Scan for the cell matching the given text and deliver its (x, y) coordinate at center. 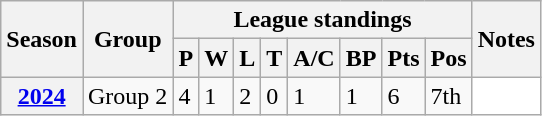
A/C (314, 58)
2 (248, 96)
T (274, 58)
L (248, 58)
Season (42, 39)
P (186, 58)
BP (361, 58)
6 (404, 96)
Pts (404, 58)
0 (274, 96)
7th (448, 96)
4 (186, 96)
Pos (448, 58)
W (216, 58)
Notes (506, 39)
Group (127, 39)
Group 2 (127, 96)
League standings (322, 20)
2024 (42, 96)
